For the text-containing cell, return its midpoint in [X, Y] coordinate format. 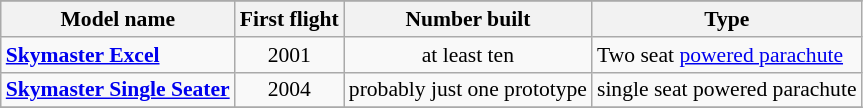
Number built [468, 19]
2001 [290, 55]
First flight [290, 19]
Model name [118, 19]
2004 [290, 90]
single seat powered parachute [727, 90]
Two seat powered parachute [727, 55]
Skymaster Excel [118, 55]
Skymaster Single Seater [118, 90]
Type [727, 19]
probably just one prototype [468, 90]
at least ten [468, 55]
